Provide the (X, Y) coordinate of the cell's center where the given text is located.  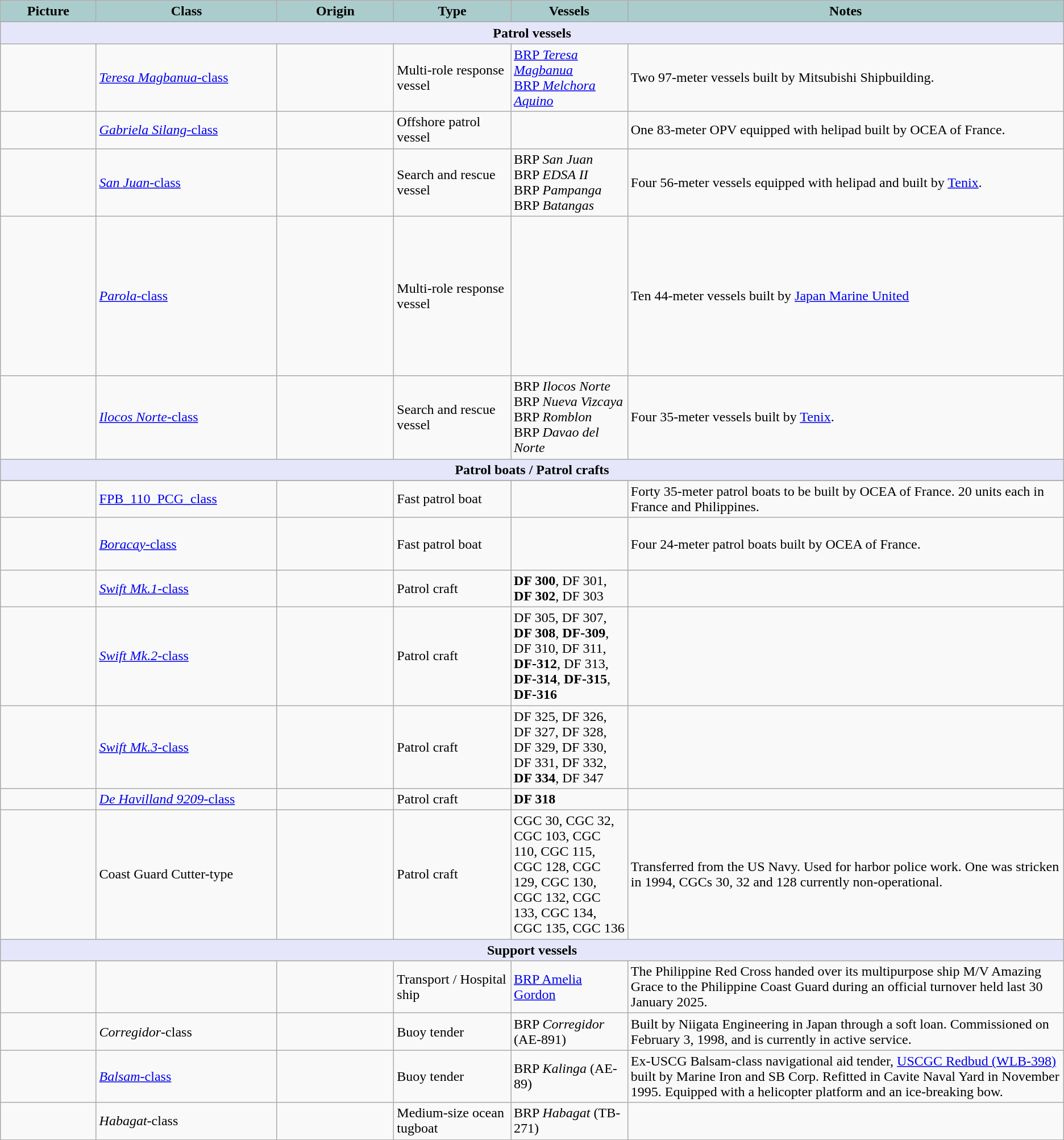
Transport / Hospital ship (452, 987)
Ten 44-meter vessels built by Japan Marine United (846, 296)
Ilocos Norte-class (186, 417)
Gabriela Silang-class (186, 130)
Notes (846, 11)
Class (186, 11)
DF 305, DF 307, DF 308, DF-309, DF 310, DF 311, DF-312, DF 313, DF-314, DF-315, DF-316 (570, 656)
Patrol boats / Patrol crafts (532, 470)
BRP San Juan BRP EDSA IIBRP Pampanga BRP Batangas (570, 182)
Swift Mk.3-class (186, 747)
Four 56-meter vessels equipped with helipad and built by Tenix. (846, 182)
Picture (48, 11)
Offshore patrol vessel (452, 130)
Boracay-class (186, 544)
Built by Niigata Engineering in Japan through a soft loan. Commissioned on February 3, 1998, and is currently in active service. (846, 1031)
CGC 30, CGC 32, CGC 103, CGC 110, CGC 115, CGC 128, CGC 129, CGC 130, CGC 132, CGC 133, CGC 134, CGC 135, CGC 136 (570, 874)
Type (452, 11)
Corregidor-class (186, 1031)
Swift Mk.1-class (186, 588)
Habagat-class (186, 1121)
San Juan-class (186, 182)
Four 24-meter patrol boats built by OCEA of France. (846, 544)
BRP Amelia Gordon (570, 987)
Swift Mk.2-class (186, 656)
Teresa Magbanua-class (186, 77)
DF 318 (570, 799)
BRP Ilocos NorteBRP Nueva VizcayaBRP RomblonBRP Davao del Norte (570, 417)
DF 300, DF 301, DF 302, DF 303 (570, 588)
BRP Teresa Magbanua BRP Melchora Aquino (570, 77)
Forty 35-meter patrol boats to be built by OCEA of France. 20 units each in France and Philippines. (846, 499)
Coast Guard Cutter-type (186, 874)
Patrol vessels (532, 33)
Parola-class (186, 296)
Four 35-meter vessels built by Tenix. (846, 417)
Origin (335, 11)
Balsam-class (186, 1076)
Medium-size ocean tugboat (452, 1121)
BRP Corregidor (AE-891) (570, 1031)
BRP Kalinga (AE-89) (570, 1076)
One 83-meter OPV equipped with helipad built by OCEA of France. (846, 130)
Support vessels (532, 950)
Vessels (570, 11)
Two 97-meter vessels built by Mitsubishi Shipbuilding. (846, 77)
FPB_110_PCG_class (186, 499)
DF 325, DF 326, DF 327, DF 328, DF 329, DF 330, DF 331, DF 332, DF 334, DF 347 (570, 747)
BRP Habagat (TB-271) (570, 1121)
Transferred from the US Navy. Used for harbor police work. One was stricken in 1994, CGCs 30, 32 and 128 currently non-operational. (846, 874)
De Havilland 9209-class (186, 799)
